Return (X, Y) of the center of cell containing provided text 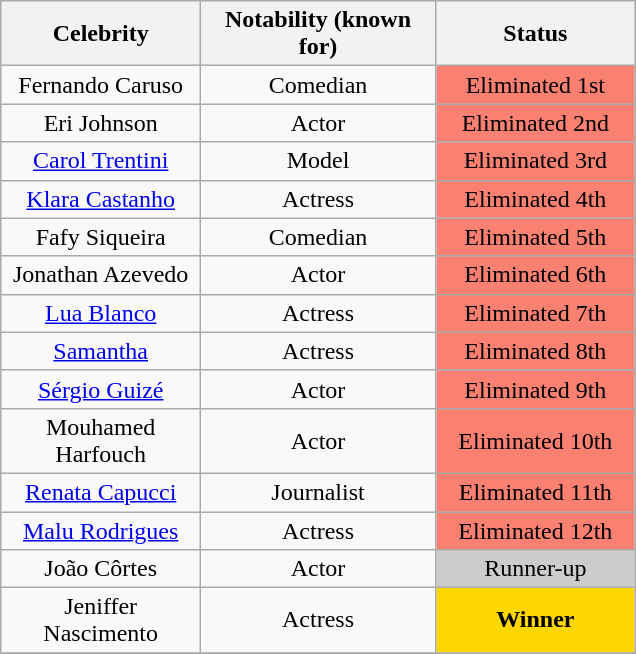
Model (318, 161)
Sérgio Guizé (100, 389)
Fernando Caruso (100, 85)
Runner-up (536, 569)
Eliminated 1st (536, 85)
Eliminated 9th (536, 389)
Notability (known for) (318, 34)
Eri Johnson (100, 123)
Eliminated 3rd (536, 161)
Eliminated 8th (536, 351)
Lua Blanco (100, 313)
Samantha (100, 351)
Eliminated 4th (536, 199)
Eliminated 6th (536, 275)
Renata Capucci (100, 492)
Eliminated 2nd (536, 123)
Status (536, 34)
Klara Castanho (100, 199)
Eliminated 11th (536, 492)
Jonathan Azevedo (100, 275)
Eliminated 12th (536, 531)
Eliminated 7th (536, 313)
Mouhamed Harfouch (100, 440)
Malu Rodrigues (100, 531)
Celebrity (100, 34)
Jeniffer Nascimento (100, 620)
Journalist (318, 492)
João Côrtes (100, 569)
Fafy Siqueira (100, 237)
Eliminated 10th (536, 440)
Winner (536, 620)
Eliminated 5th (536, 237)
Carol Trentini (100, 161)
